Locate the cell with the specified text and output its (X, Y) center coordinate. 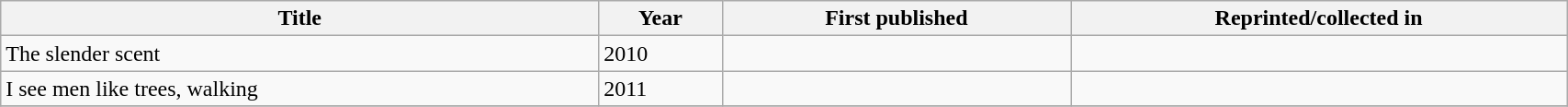
The slender scent (299, 53)
2010 (661, 53)
2011 (661, 89)
Reprinted/collected in (1319, 18)
First published (897, 18)
I see men like trees, walking (299, 89)
Title (299, 18)
Year (661, 18)
